Detect which cell encompasses the target text, then output its [x, y] center coordinate. 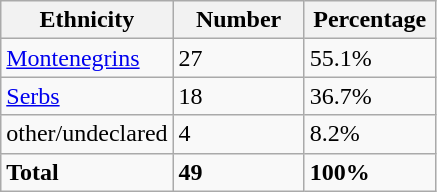
Ethnicity [87, 20]
27 [238, 58]
Percentage [370, 20]
Total [87, 172]
18 [238, 96]
55.1% [370, 58]
4 [238, 134]
100% [370, 172]
36.7% [370, 96]
49 [238, 172]
8.2% [370, 134]
Serbs [87, 96]
Number [238, 20]
Montenegrins [87, 58]
other/undeclared [87, 134]
